Pinpoint the cell where the given text exists, returning its [X, Y] midpoint coordinate. 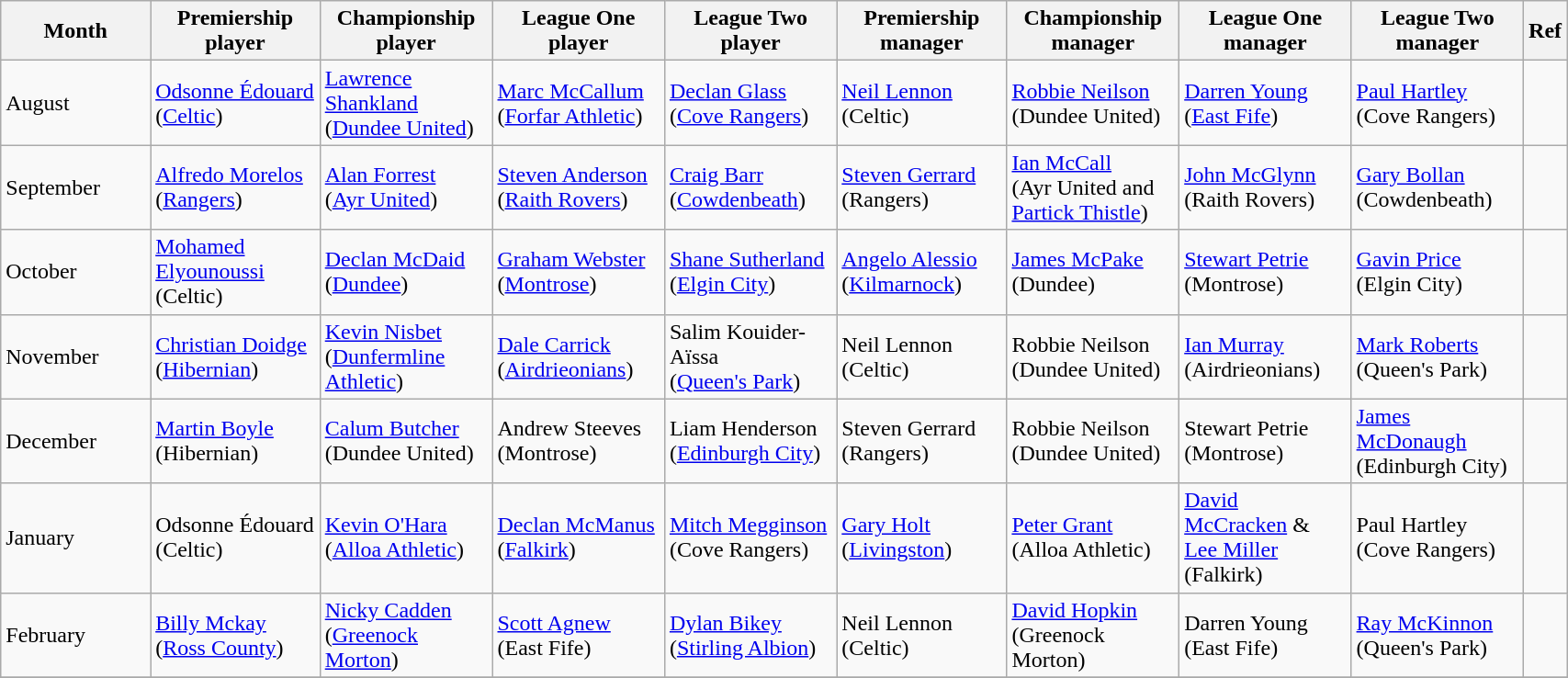
Championshipplayer [406, 31]
January [75, 538]
Robbie Neilson(Dundee United) [1093, 103]
Neil Lennon (Celtic) [922, 356]
League Twoplayer [750, 31]
League Twomanager [1437, 31]
February [75, 635]
Declan McDaid(Dundee) [406, 272]
Championshipmanager [1093, 31]
Ref [1545, 31]
Declan Glass(Cove Rangers) [750, 103]
James McDonaugh(Edinburgh City) [1437, 441]
Dale Carrick(Airdrieonians) [579, 356]
Dylan Bikey(Stirling Albion) [750, 635]
Kevin O'Hara(Alloa Athletic) [406, 538]
Graham Webster(Montrose) [579, 272]
Scott Agnew(East Fife) [579, 635]
Mark Roberts(Queen's Park) [1437, 356]
Gavin Price(Elgin City) [1437, 272]
Angelo Alessio(Kilmarnock) [922, 272]
Alfredo Morelos(Rangers) [235, 187]
Declan McManus(Falkirk) [579, 538]
Andrew Steeves(Montrose) [579, 441]
Ian Murray(Airdrieonians) [1266, 356]
Kevin Nisbet(Dunfermline Athletic) [406, 356]
Marc McCallum(Forfar Athletic) [579, 103]
Calum Butcher(Dundee United) [406, 441]
League Oneplayer [579, 31]
James McPake(Dundee) [1093, 272]
John McGlynn(Raith Rovers) [1266, 187]
Premiershipmanager [922, 31]
League Onemanager [1266, 31]
Billy Mckay(Ross County) [235, 635]
August [75, 103]
Mohamed Elyounoussi(Celtic) [235, 272]
Lawrence Shankland(Dundee United) [406, 103]
Mitch Megginson(Cove Rangers) [750, 538]
Steven Anderson(Raith Rovers) [579, 187]
Premiershipplayer [235, 31]
Martin Boyle(Hibernian) [235, 441]
David Hopkin(Greenock Morton) [1093, 635]
Month [75, 31]
December [75, 441]
Nicky Cadden(Greenock Morton) [406, 635]
Craig Barr(Cowdenbeath) [750, 187]
September [75, 187]
David McCracken & Lee Miller(Falkirk) [1266, 538]
October [75, 272]
Gary Bollan(Cowdenbeath) [1437, 187]
Gary Holt(Livingston) [922, 538]
Alan Forrest(Ayr United) [406, 187]
Ray McKinnon(Queen's Park) [1437, 635]
Peter Grant(Alloa Athletic) [1093, 538]
Liam Henderson(Edinburgh City) [750, 441]
Shane Sutherland(Elgin City) [750, 272]
November [75, 356]
Ian McCall(Ayr United and Partick Thistle) [1093, 187]
Salim Kouider-Aïssa(Queen's Park) [750, 356]
Christian Doidge(Hibernian) [235, 356]
